Capture the cell that displays the provided text and extract its (X, Y) central coordinate. 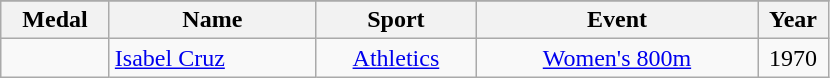
Event (616, 20)
Name (212, 20)
Isabel Cruz (212, 58)
Medal (56, 20)
Year (794, 20)
Women's 800m (616, 58)
Athletics (396, 58)
Sport (396, 20)
1970 (794, 58)
